For the text-containing cell, return its midpoint in (X, Y) coordinate format. 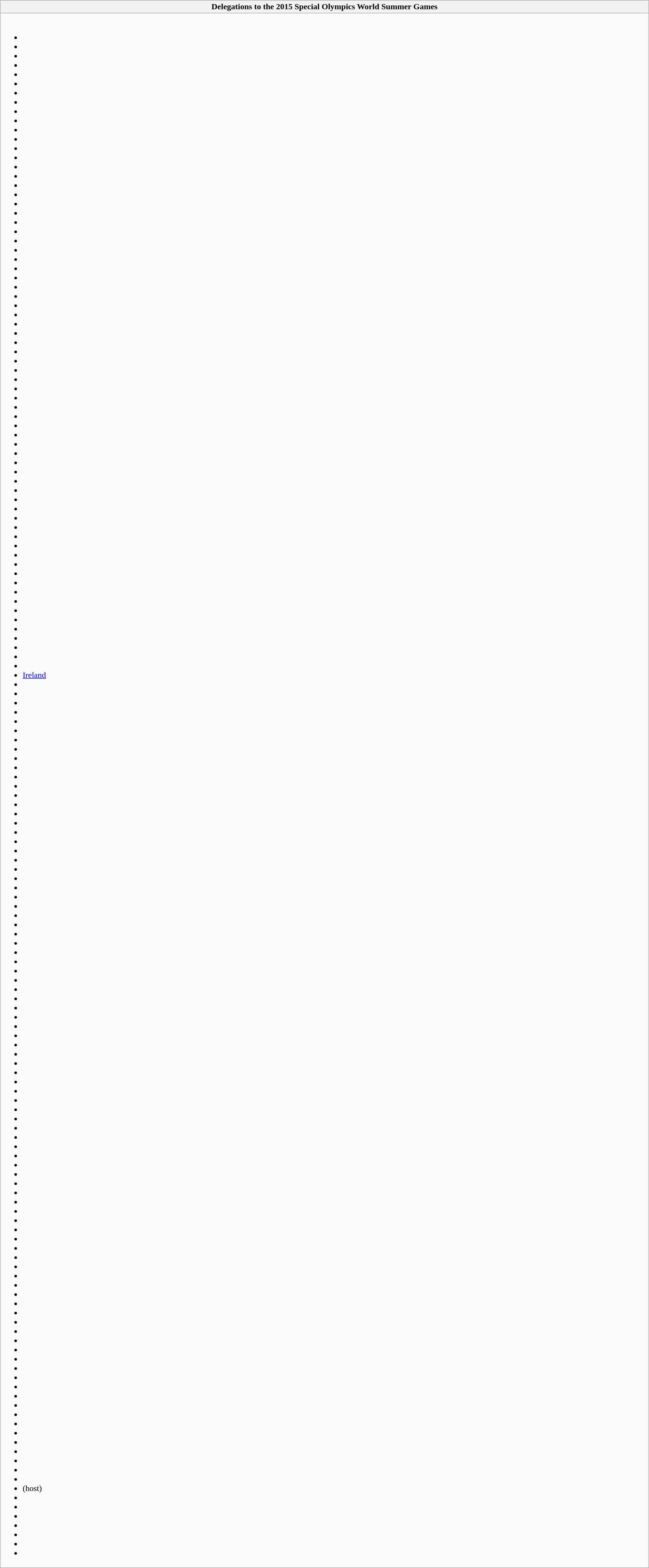
Delegations to the 2015 Special Olympics World Summer Games (324, 7)
Ireland (host) (324, 791)
